Extract the [x, y] coordinate from the center of the cell holding the provided text.  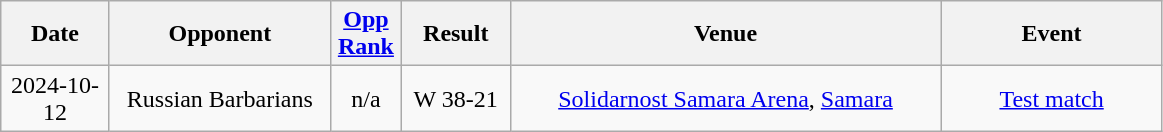
2024-10-12 [56, 98]
Opp Rank [366, 34]
Date [56, 34]
W 38-21 [456, 98]
Opponent [220, 34]
Venue [726, 34]
Test match [1052, 98]
Event [1052, 34]
n/a [366, 98]
Solidarnost Samara Arena, Samara [726, 98]
Russian Barbarians [220, 98]
Result [456, 34]
